Return the (X, Y) coordinate for the center point of the cell that contains the specified text.  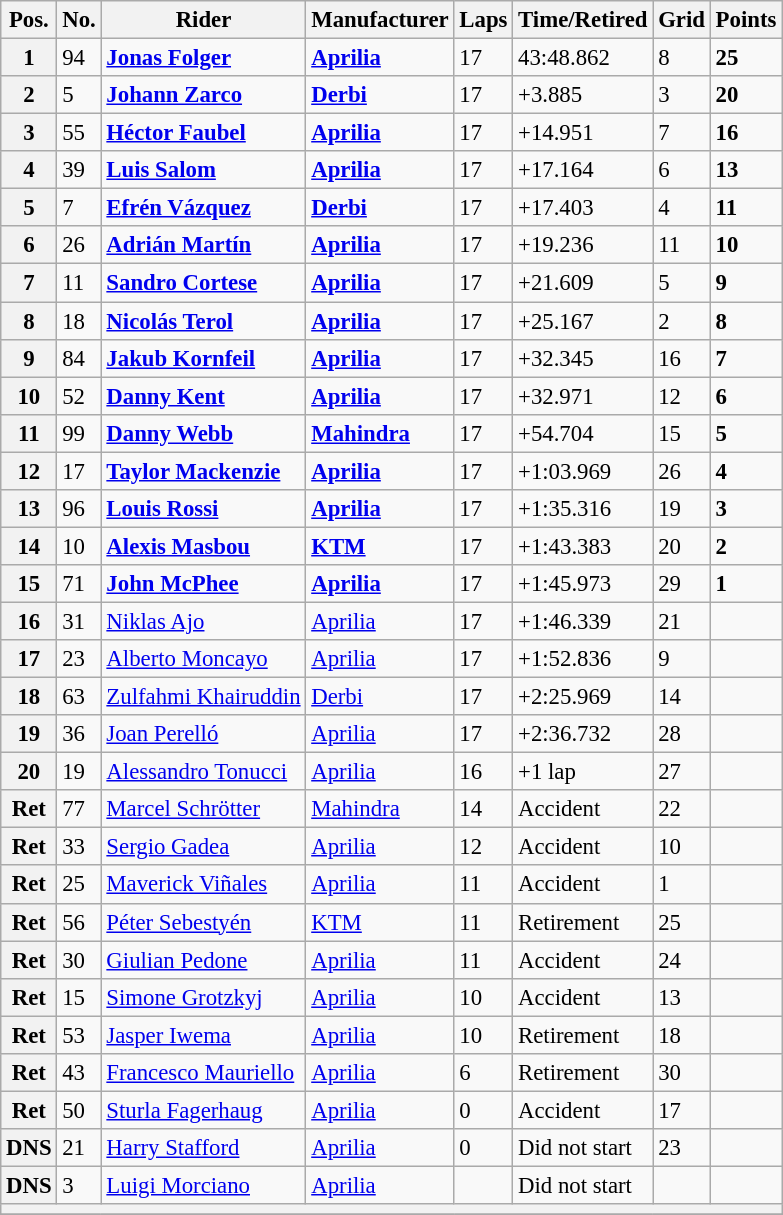
24 (682, 960)
Efrén Vázquez (204, 208)
Adrián Martín (204, 245)
Jakub Kornfeil (204, 358)
63 (79, 697)
Points (746, 20)
+32.971 (583, 396)
+1:52.836 (583, 659)
50 (79, 1110)
Zulfahmi Khairuddin (204, 697)
+2:36.732 (583, 734)
77 (79, 809)
84 (79, 358)
+19.236 (583, 245)
+14.951 (583, 133)
+1:45.973 (583, 584)
71 (79, 584)
+3.885 (583, 95)
Laps (484, 20)
Maverick Viñales (204, 885)
No. (79, 20)
Francesco Mauriello (204, 1073)
Niklas Ajo (204, 621)
Luigi Morciano (204, 1185)
43 (79, 1073)
Rider (204, 20)
96 (79, 509)
+1:43.383 (583, 546)
+32.345 (583, 358)
+1 lap (583, 772)
Sturla Fagerhaug (204, 1110)
Luis Salom (204, 170)
+1:35.316 (583, 509)
28 (682, 734)
+54.704 (583, 433)
Jasper Iwema (204, 1035)
Joan Perelló (204, 734)
53 (79, 1035)
Pos. (29, 20)
+1:03.969 (583, 471)
31 (79, 621)
+2:25.969 (583, 697)
33 (79, 847)
Alexis Masbou (204, 546)
Danny Webb (204, 433)
+17.403 (583, 208)
Péter Sebestyén (204, 922)
Taylor Mackenzie (204, 471)
Giulian Pedone (204, 960)
94 (79, 58)
22 (682, 809)
+25.167 (583, 321)
Johann Zarco (204, 95)
Nicolás Terol (204, 321)
Harry Stafford (204, 1148)
Sergio Gadea (204, 847)
Jonas Folger (204, 58)
52 (79, 396)
Alessandro Tonucci (204, 772)
99 (79, 433)
+1:46.339 (583, 621)
Louis Rossi (204, 509)
+21.609 (583, 283)
29 (682, 584)
Time/Retired (583, 20)
27 (682, 772)
36 (79, 734)
Grid (682, 20)
+17.164 (583, 170)
Sandro Cortese (204, 283)
John McPhee (204, 584)
Marcel Schrötter (204, 809)
Simone Grotzkyj (204, 997)
Héctor Faubel (204, 133)
43:48.862 (583, 58)
Danny Kent (204, 396)
56 (79, 922)
Alberto Moncayo (204, 659)
55 (79, 133)
Manufacturer (380, 20)
39 (79, 170)
